Capture the cell that displays the provided text and extract its [x, y] central coordinate. 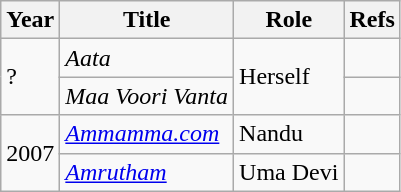
Aata [147, 58]
? [30, 77]
Nandu [289, 134]
Title [147, 20]
Herself [289, 77]
Amrutham [147, 172]
Role [289, 20]
Ammamma.com [147, 134]
Uma Devi [289, 172]
Refs [372, 20]
Year [30, 20]
2007 [30, 153]
Maa Voori Vanta [147, 96]
